Provide the (X, Y) coordinate of the cell's center where the given text is located.  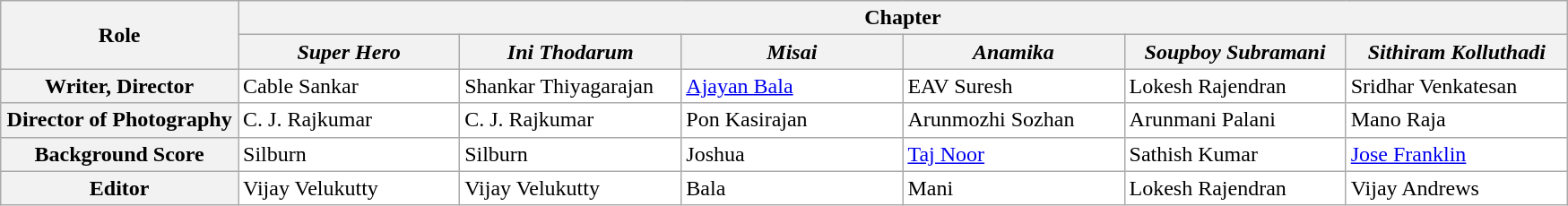
Arunmani Palani (1235, 120)
Mano Raja (1456, 120)
Role (120, 35)
Sathish Kumar (1235, 154)
Sridhar Venkatesan (1456, 86)
Vijay Andrews (1456, 188)
Editor (120, 188)
Joshua (793, 154)
Arunmozhi Sozhan (1013, 120)
Bala (793, 188)
Ini Thodarum (570, 52)
Shankar Thiyagarajan (570, 86)
EAV Suresh (1013, 86)
Ajayan Bala (793, 86)
Super Hero (350, 52)
Sithiram Kolluthadi (1456, 52)
Chapter (904, 18)
Director of Photography (120, 120)
Cable Sankar (350, 86)
Taj Noor (1013, 154)
Mani (1013, 188)
Background Score (120, 154)
Writer, Director (120, 86)
Soupboy Subramani (1235, 52)
Anamika (1013, 52)
Misai (793, 52)
Pon Kasirajan (793, 120)
Jose Franklin (1456, 154)
